Find where the given text appears and provide that cell's center as (x, y) coordinate. 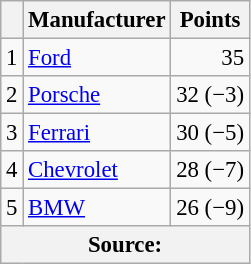
1 (12, 58)
3 (12, 133)
Source: (126, 245)
Ford (97, 58)
Manufacturer (97, 20)
26 (−9) (210, 208)
32 (−3) (210, 95)
Chevrolet (97, 170)
Porsche (97, 95)
Points (210, 20)
2 (12, 95)
28 (−7) (210, 170)
BMW (97, 208)
30 (−5) (210, 133)
4 (12, 170)
Ferrari (97, 133)
5 (12, 208)
35 (210, 58)
